Detect which cell encompasses the target text, then output its (x, y) center coordinate. 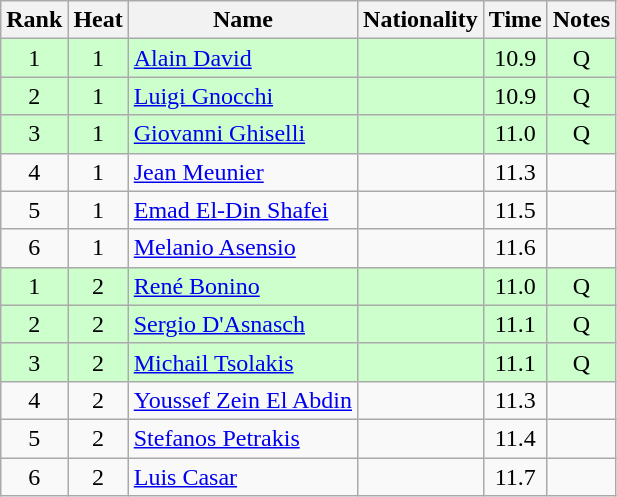
Sergio D'Asnasch (242, 324)
Melanio Asensio (242, 248)
Heat (98, 20)
Time (515, 20)
11.4 (515, 438)
Jean Meunier (242, 172)
11.6 (515, 248)
11.7 (515, 477)
Emad El-Din Shafei (242, 210)
Stefanos Petrakis (242, 438)
11.5 (515, 210)
Luis Casar (242, 477)
Rank (34, 20)
Alain David (242, 58)
Notes (581, 20)
Name (242, 20)
Youssef Zein El Abdin (242, 400)
Michail Tsolakis (242, 362)
Giovanni Ghiselli (242, 134)
Nationality (421, 20)
Luigi Gnocchi (242, 96)
René Bonino (242, 286)
